From the cell containing the given text, extract its center point as (x, y) coordinate. 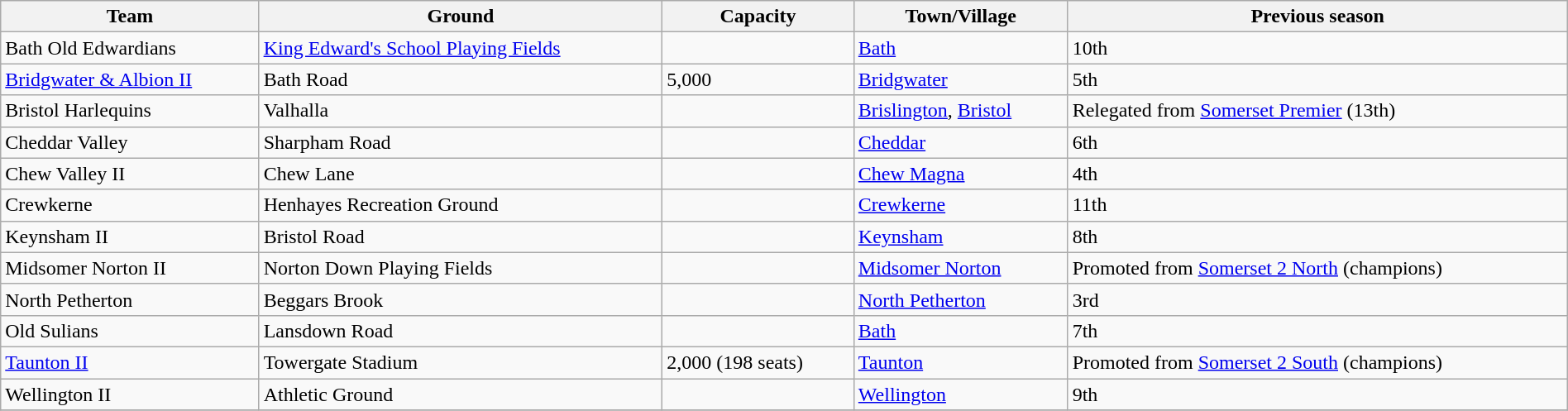
Valhalla (461, 111)
Cheddar Valley (130, 142)
10th (1317, 48)
Henhayes Recreation Ground (461, 205)
Athletic Ground (461, 394)
Beggars Brook (461, 299)
Brislington, Bristol (961, 111)
Ground (461, 17)
11th (1317, 205)
2,000 (198 seats) (758, 362)
Wellington II (130, 394)
Midsomer Norton (961, 268)
Town/Village (961, 17)
7th (1317, 331)
Relegated from Somerset Premier (13th) (1317, 111)
6th (1317, 142)
Bath Old Edwardians (130, 48)
Cheddar (961, 142)
Wellington (961, 394)
Towergate Stadium (461, 362)
8th (1317, 237)
Chew Lane (461, 174)
9th (1317, 394)
Chew Magna (961, 174)
Capacity (758, 17)
King Edward's School Playing Fields (461, 48)
Bath Road (461, 79)
Bridgwater (961, 79)
Promoted from Somerset 2 South (champions) (1317, 362)
Bridgwater & Albion II (130, 79)
Taunton (961, 362)
Keynsham II (130, 237)
5th (1317, 79)
Promoted from Somerset 2 North (champions) (1317, 268)
Chew Valley II (130, 174)
Lansdown Road (461, 331)
3rd (1317, 299)
Keynsham (961, 237)
Bristol Harlequins (130, 111)
Taunton II (130, 362)
Norton Down Playing Fields (461, 268)
Team (130, 17)
Sharpham Road (461, 142)
4th (1317, 174)
Bristol Road (461, 237)
5,000 (758, 79)
Old Sulians (130, 331)
Previous season (1317, 17)
Midsomer Norton II (130, 268)
